Capture the cell that displays the provided text and extract its [x, y] central coordinate. 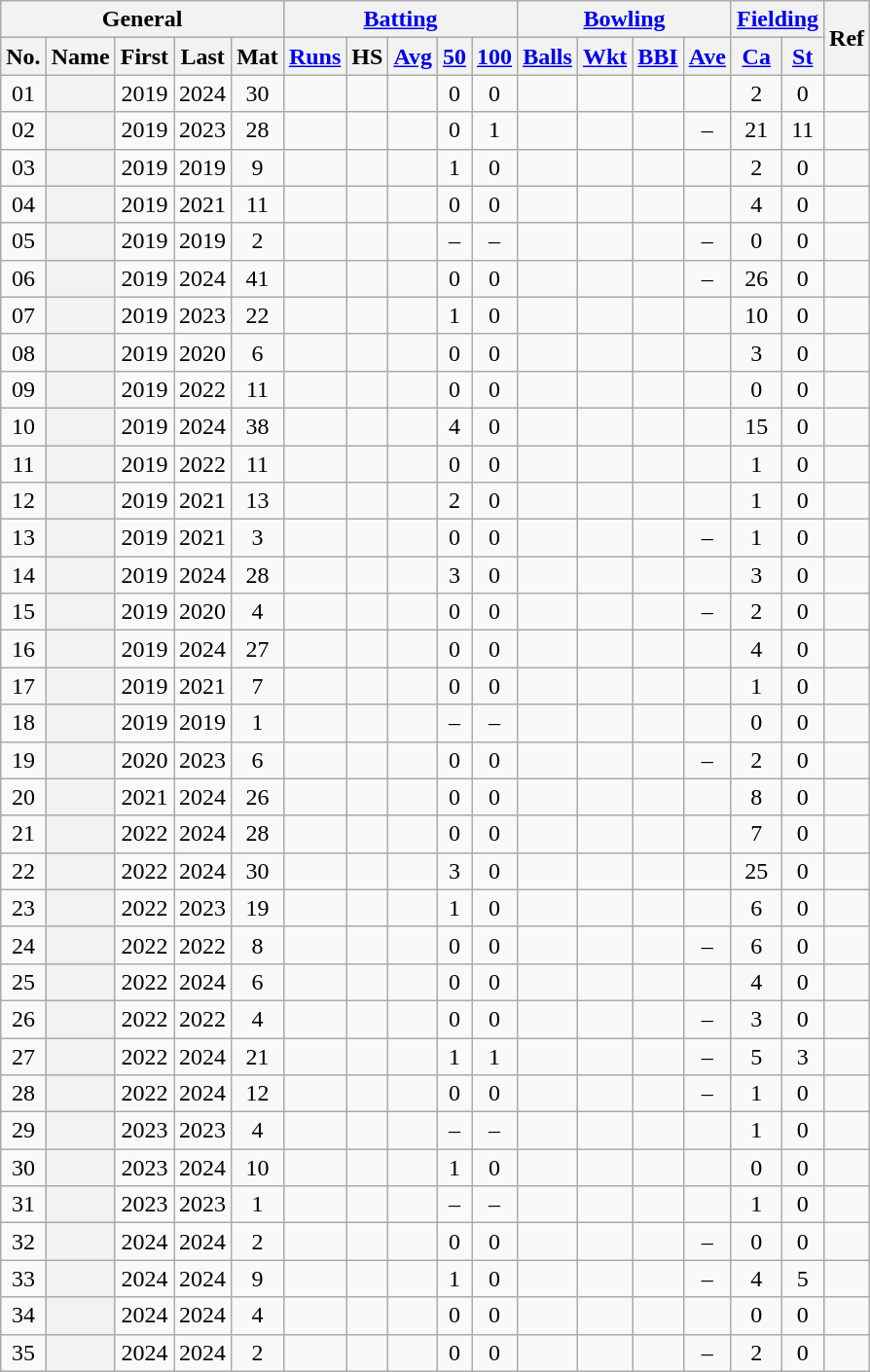
23 [23, 908]
17 [23, 686]
HS [368, 56]
St [803, 56]
No. [23, 56]
08 [23, 352]
35 [23, 1353]
24 [23, 945]
Wkt [604, 56]
Mat [258, 56]
Last [202, 56]
31 [23, 1205]
14 [23, 575]
05 [23, 241]
BBI [658, 56]
Fielding [777, 19]
06 [23, 278]
34 [23, 1316]
04 [23, 204]
50 [453, 56]
Balls [548, 56]
General [142, 19]
Ref [847, 38]
07 [23, 315]
Avg [413, 56]
First [144, 56]
16 [23, 649]
18 [23, 723]
Ca [756, 56]
100 [494, 56]
01 [23, 93]
Name [80, 56]
32 [23, 1242]
33 [23, 1279]
20 [23, 797]
Batting [400, 19]
29 [23, 1131]
38 [258, 426]
Bowling [625, 19]
03 [23, 167]
09 [23, 389]
Ave [707, 56]
41 [258, 278]
Runs [314, 56]
02 [23, 130]
